Detect which cell encompasses the target text, then output its (X, Y) center coordinate. 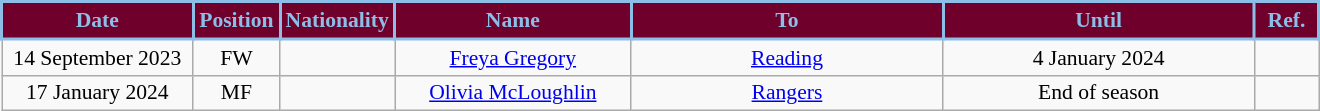
Until (1099, 20)
MF (236, 93)
Position (236, 20)
Reading (787, 57)
Ref. (1286, 20)
17 January 2024 (98, 93)
Freya Gregory (514, 57)
Olivia McLoughlin (514, 93)
Rangers (787, 93)
End of season (1099, 93)
Name (514, 20)
14 September 2023 (98, 57)
4 January 2024 (1099, 57)
Nationality (338, 20)
To (787, 20)
Date (98, 20)
FW (236, 57)
